Provide the (X, Y) coordinate of the cell's center where the given text is located.  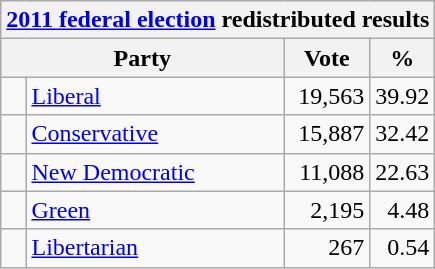
22.63 (402, 172)
4.48 (402, 210)
Liberal (155, 96)
2,195 (327, 210)
19,563 (327, 96)
Party (142, 58)
New Democratic (155, 172)
15,887 (327, 134)
% (402, 58)
39.92 (402, 96)
11,088 (327, 172)
Vote (327, 58)
Libertarian (155, 248)
2011 federal election redistributed results (218, 20)
267 (327, 248)
Conservative (155, 134)
32.42 (402, 134)
0.54 (402, 248)
Green (155, 210)
